Capture the cell that displays the provided text and extract its (x, y) central coordinate. 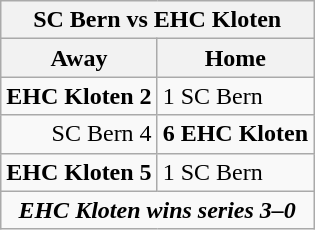
SC Bern 4 (79, 134)
Away (79, 58)
EHC Kloten 2 (79, 96)
EHC Kloten wins series 3–0 (158, 210)
EHC Kloten 5 (79, 172)
6 EHC Kloten (235, 134)
Home (235, 58)
SC Bern vs EHC Kloten (158, 20)
